From the cell containing the given text, extract its center point as (X, Y) coordinate. 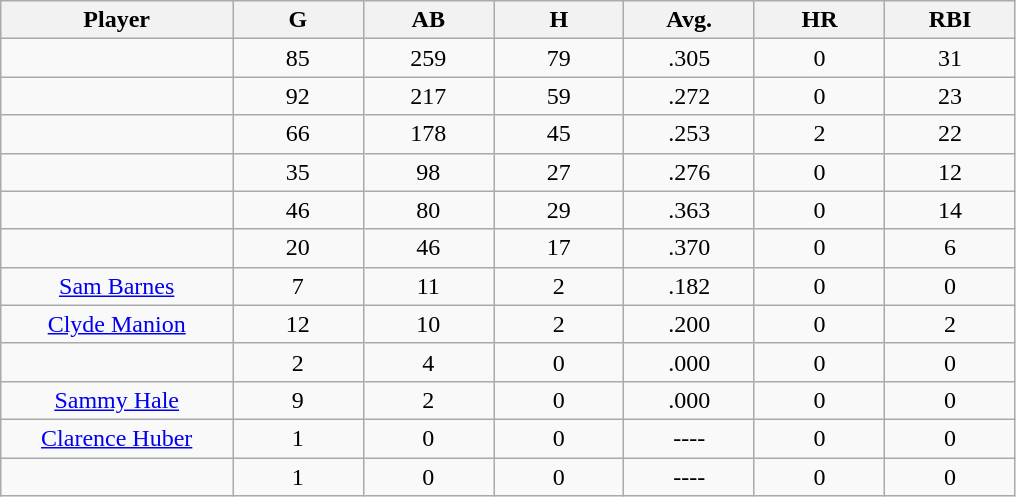
4 (428, 362)
Clyde Manion (117, 324)
Sam Barnes (117, 286)
79 (559, 58)
92 (298, 96)
217 (428, 96)
85 (298, 58)
6 (950, 248)
31 (950, 58)
22 (950, 134)
7 (298, 286)
.276 (689, 172)
Avg. (689, 20)
45 (559, 134)
10 (428, 324)
G (298, 20)
.272 (689, 96)
23 (950, 96)
RBI (950, 20)
178 (428, 134)
Sammy Hale (117, 400)
Clarence Huber (117, 438)
AB (428, 20)
.253 (689, 134)
.305 (689, 58)
.363 (689, 210)
.182 (689, 286)
Player (117, 20)
80 (428, 210)
35 (298, 172)
66 (298, 134)
14 (950, 210)
29 (559, 210)
17 (559, 248)
59 (559, 96)
20 (298, 248)
259 (428, 58)
HR (819, 20)
98 (428, 172)
27 (559, 172)
.200 (689, 324)
H (559, 20)
11 (428, 286)
.370 (689, 248)
9 (298, 400)
